Output the [x, y] coordinate of the center of the cell containing the given text.  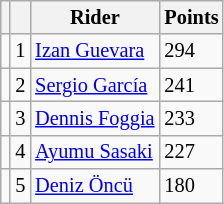
5 [20, 186]
227 [191, 152]
3 [20, 118]
241 [191, 85]
Dennis Foggia [94, 118]
Deniz Öncü [94, 186]
1 [20, 51]
294 [191, 51]
180 [191, 186]
Izan Guevara [94, 51]
Rider [94, 17]
Ayumu Sasaki [94, 152]
233 [191, 118]
4 [20, 152]
Points [191, 17]
2 [20, 85]
Sergio García [94, 85]
